Scan for the cell matching the given text and deliver its [x, y] coordinate at center. 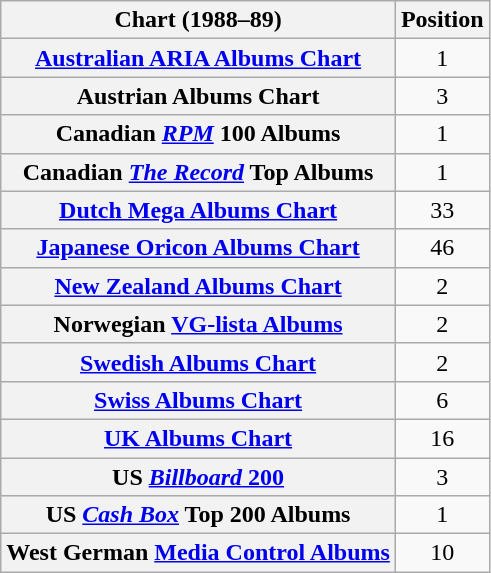
UK Albums Chart [198, 438]
33 [442, 210]
US Cash Box Top 200 Albums [198, 515]
Japanese Oricon Albums Chart [198, 248]
10 [442, 553]
Chart (1988–89) [198, 20]
46 [442, 248]
Swedish Albums Chart [198, 362]
West German Media Control Albums [198, 553]
Australian ARIA Albums Chart [198, 58]
Austrian Albums Chart [198, 96]
New Zealand Albums Chart [198, 286]
Canadian RPM 100 Albums [198, 134]
6 [442, 400]
Position [442, 20]
Norwegian VG-lista Albums [198, 324]
Canadian The Record Top Albums [198, 172]
16 [442, 438]
US Billboard 200 [198, 477]
Dutch Mega Albums Chart [198, 210]
Swiss Albums Chart [198, 400]
